Identify which cell holds the provided text, then report its [X, Y] central coordinate. 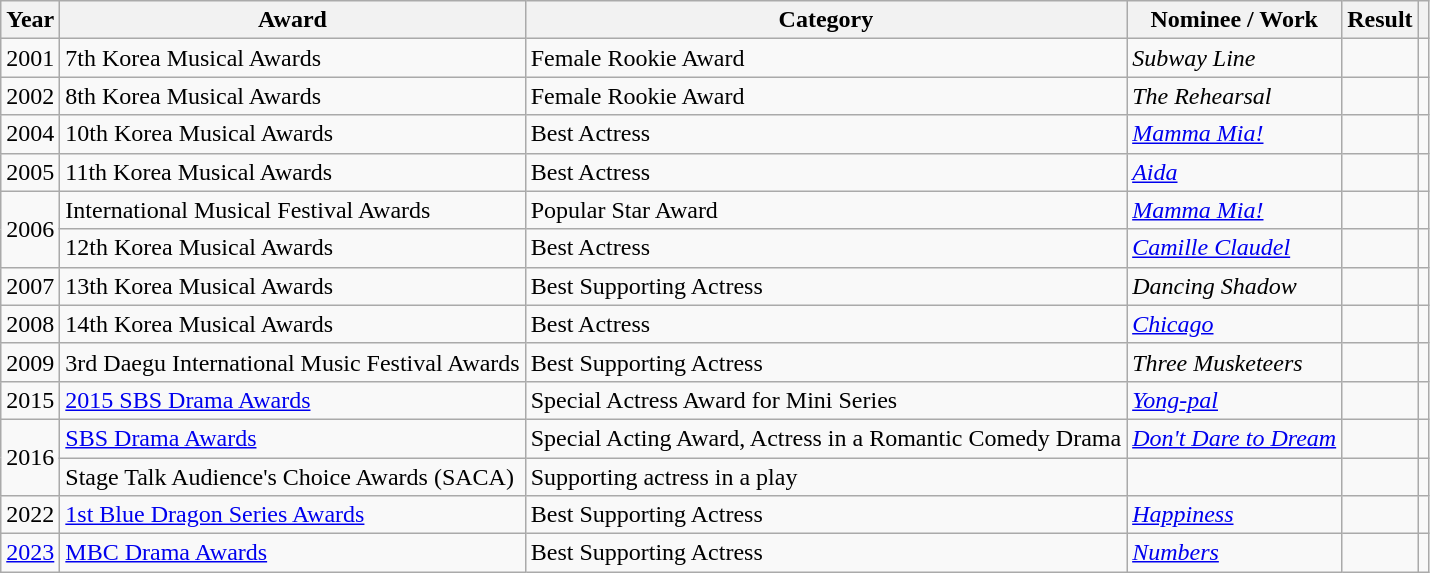
Stage Talk Audience's Choice Awards (SACA) [292, 477]
International Musical Festival Awards [292, 210]
Aida [1234, 172]
2006 [30, 229]
3rd Daegu International Music Festival Awards [292, 362]
Happiness [1234, 515]
2023 [30, 553]
2015 [30, 400]
2007 [30, 286]
2002 [30, 96]
Supporting actress in a play [826, 477]
10th Korea Musical Awards [292, 134]
Camille Claudel [1234, 248]
2015 SBS Drama Awards [292, 400]
Three Musketeers [1234, 362]
8th Korea Musical Awards [292, 96]
2008 [30, 324]
MBC Drama Awards [292, 553]
12th Korea Musical Awards [292, 248]
Award [292, 20]
Popular Star Award [826, 210]
2009 [30, 362]
Category [826, 20]
Special Actress Award for Mini Series [826, 400]
Result [1380, 20]
2001 [30, 58]
Dancing Shadow [1234, 286]
Numbers [1234, 553]
SBS Drama Awards [292, 438]
Yong-pal [1234, 400]
Subway Line [1234, 58]
2004 [30, 134]
Nominee / Work [1234, 20]
13th Korea Musical Awards [292, 286]
2016 [30, 457]
7th Korea Musical Awards [292, 58]
2005 [30, 172]
Year [30, 20]
14th Korea Musical Awards [292, 324]
Don't Dare to Dream [1234, 438]
1st Blue Dragon Series Awards [292, 515]
Chicago [1234, 324]
11th Korea Musical Awards [292, 172]
2022 [30, 515]
Special Acting Award, Actress in a Romantic Comedy Drama [826, 438]
The Rehearsal [1234, 96]
